Find where the given text appears and provide that cell's center as (x, y) coordinate. 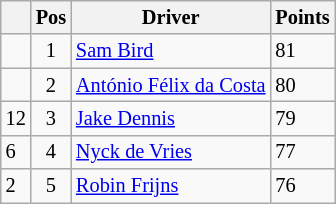
3 (51, 118)
5 (51, 186)
4 (51, 152)
Nyck de Vries (170, 152)
77 (302, 152)
80 (302, 85)
1 (51, 51)
Points (302, 17)
6 (16, 152)
Pos (51, 17)
76 (302, 186)
Robin Frijns (170, 186)
79 (302, 118)
12 (16, 118)
Jake Dennis (170, 118)
Driver (170, 17)
Sam Bird (170, 51)
81 (302, 51)
António Félix da Costa (170, 85)
